Find where the given text appears and provide that cell's center as (x, y) coordinate. 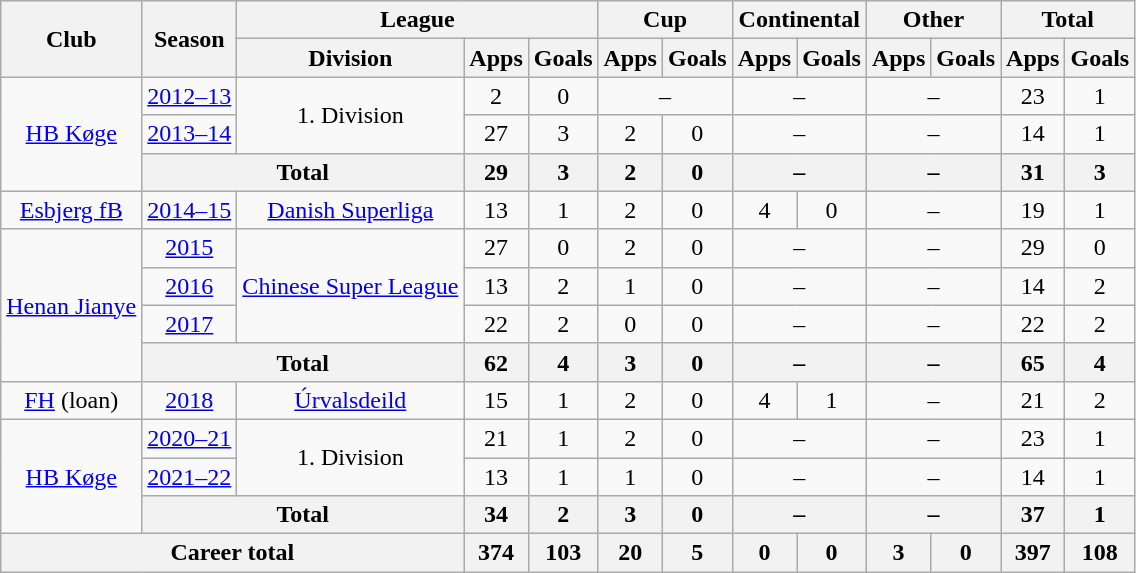
2016 (190, 286)
FH (loan) (72, 400)
20 (630, 553)
Club (72, 39)
2020–21 (190, 438)
19 (1033, 210)
31 (1033, 172)
Henan Jianye (72, 305)
Career total (232, 553)
65 (1033, 362)
2013–14 (190, 134)
2012–13 (190, 96)
34 (496, 515)
Season (190, 39)
2021–22 (190, 477)
2017 (190, 324)
2014–15 (190, 210)
Other (933, 20)
Chinese Super League (350, 286)
108 (1100, 553)
Continental (799, 20)
397 (1033, 553)
Cup (665, 20)
103 (563, 553)
League (418, 20)
Esbjerg fB (72, 210)
62 (496, 362)
Úrvalsdeild (350, 400)
Danish Superliga (350, 210)
37 (1033, 515)
5 (697, 553)
Division (350, 58)
2015 (190, 248)
374 (496, 553)
15 (496, 400)
2018 (190, 400)
